Output the (X, Y) coordinate of the center of the cell containing the given text.  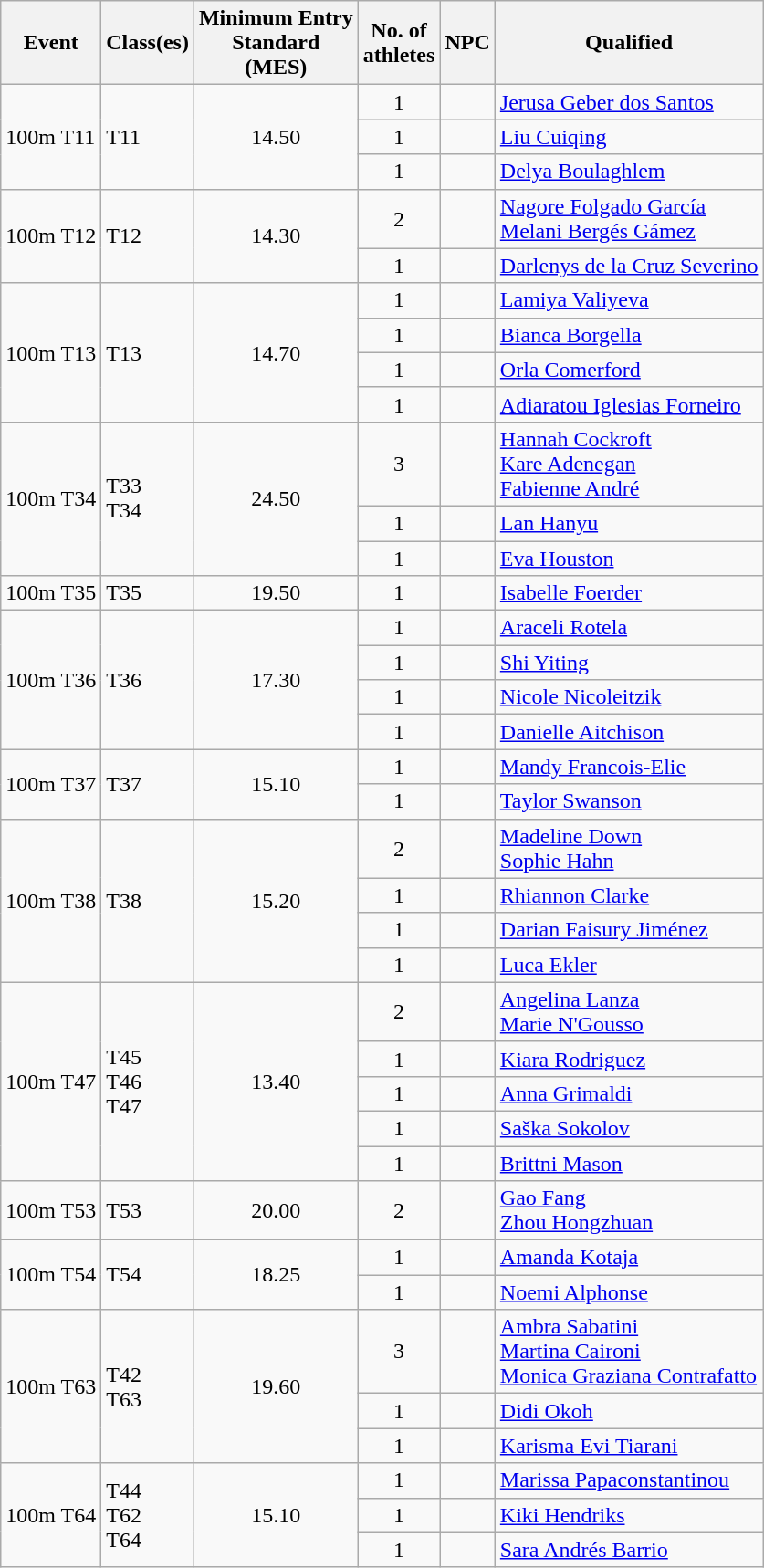
Mandy Francois-Elie (629, 767)
19.60 (276, 1386)
Taylor Swanson (629, 801)
100m T53 (51, 1210)
Darlenys de la Cruz Severino (629, 266)
T12 (148, 235)
Rhiannon Clarke (629, 895)
T35 (148, 593)
100m T54 (51, 1275)
100m T37 (51, 784)
T37 (148, 784)
Brittni Mason (629, 1164)
14.50 (276, 137)
Kiki Hendriks (629, 1515)
T33T34 (148, 498)
Noemi Alphonse (629, 1292)
Qualified (629, 43)
T11 (148, 137)
100m T38 (51, 900)
100m T47 (51, 1081)
Kiara Rodriguez (629, 1059)
No. ofathletes (399, 43)
Eva Houston (629, 558)
Luca Ekler (629, 965)
Shi Yiting (629, 663)
Liu Cuiqing (629, 137)
100m T64 (51, 1515)
Nicole Nicoleitzik (629, 697)
T44 T62T64 (148, 1515)
Adiaratou Iglesias Forneiro (629, 404)
NPC (467, 43)
100m T35 (51, 593)
T42T63 (148, 1386)
Jerusa Geber dos Santos (629, 102)
T36 (148, 680)
100m T13 (51, 352)
Amanda Kotaja (629, 1258)
Nagore Folgado GarcíaMelani Bergés Gámez (629, 219)
17.30 (276, 680)
14.70 (276, 352)
Darian Faisury Jiménez (629, 930)
Lamiya Valiyeva (629, 300)
14.30 (276, 235)
Saška Sokolov (629, 1128)
Delya Boulaghlem (629, 172)
100m T63 (51, 1386)
24.50 (276, 498)
Bianca Borgella (629, 335)
Marissa Papaconstantinou (629, 1480)
20.00 (276, 1210)
100m T12 (51, 235)
Orla Comerford (629, 370)
Sara Andrés Barrio (629, 1550)
19.50 (276, 593)
Didi Okoh (629, 1411)
Madeline DownSophie Hahn (629, 849)
Lan Hanyu (629, 523)
Event (51, 43)
Araceli Rotela (629, 628)
100m T36 (51, 680)
Gao FangZhou Hongzhuan (629, 1210)
18.25 (276, 1275)
Ambra SabatiniMartina CaironiMonica Graziana Contrafatto (629, 1352)
Danielle Aitchison (629, 732)
Karisma Evi Tiarani (629, 1446)
T54 (148, 1275)
Minimum EntryStandard(MES) (276, 43)
15.20 (276, 900)
T45T46T47 (148, 1081)
Angelina LanzaMarie N'Gousso (629, 1011)
100m T11 (51, 137)
Isabelle Foerder (629, 593)
100m T34 (51, 498)
Anna Grimaldi (629, 1093)
13.40 (276, 1081)
T13 (148, 352)
Class(es) (148, 43)
T38 (148, 900)
Hannah CockroftKare AdeneganFabienne André (629, 464)
T53 (148, 1210)
